Search for the cell housing the specified text and yield its (X, Y) center coordinate. 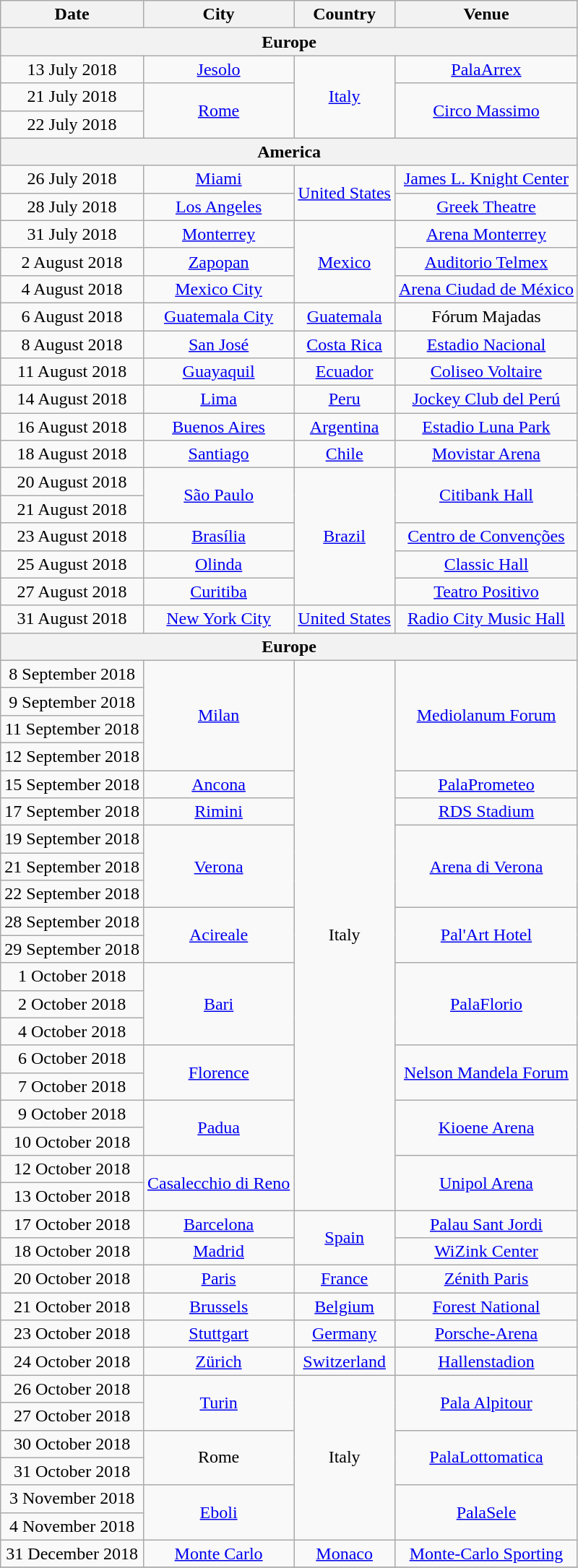
24 October 2018 (72, 1361)
Monte Carlo (218, 1554)
Guatemala (345, 316)
Florence (218, 1073)
4 October 2018 (72, 1031)
PalaArrex (486, 69)
Jockey Club del Perú (486, 399)
PalaPrometeo (486, 784)
31 December 2018 (72, 1554)
1 October 2018 (72, 976)
Monaco (345, 1554)
Porsche-Arena (486, 1334)
City (218, 14)
21 August 2018 (72, 509)
Lima (218, 399)
Costa Rica (345, 345)
Unipol Arena (486, 1182)
Argentina (345, 427)
6 August 2018 (72, 316)
9 September 2018 (72, 701)
28 September 2018 (72, 922)
20 August 2018 (72, 482)
PalaLottomatica (486, 1457)
18 August 2018 (72, 454)
Stuttgart (218, 1334)
Pal'Art Hotel (486, 935)
Venue (486, 14)
12 September 2018 (72, 756)
Fórum Majadas (486, 316)
26 October 2018 (72, 1389)
7 October 2018 (72, 1086)
Barcelona (218, 1224)
Teatro Positivo (486, 592)
14 August 2018 (72, 399)
Peru (345, 399)
27 August 2018 (72, 592)
Pala Alpitour (486, 1403)
Madrid (218, 1252)
Zürich (218, 1361)
27 October 2018 (72, 1416)
Hallenstadion (486, 1361)
Rimini (218, 812)
Monterrey (218, 234)
8 September 2018 (72, 674)
Milan (218, 715)
Palau Sant Jordi (486, 1224)
6 October 2018 (72, 1059)
San José (218, 345)
30 October 2018 (72, 1444)
Brussels (218, 1307)
WiZink Center (486, 1252)
Belgium (345, 1307)
Movistar Arena (486, 454)
Eboli (218, 1512)
America (289, 152)
10 October 2018 (72, 1141)
Radio City Music Hall (486, 619)
19 September 2018 (72, 839)
Guayaquil (218, 372)
Chile (345, 454)
Miami (218, 179)
4 August 2018 (72, 289)
Spain (345, 1238)
PalaSele (486, 1512)
8 August 2018 (72, 345)
Padua (218, 1127)
Verona (218, 867)
Monte-Carlo Sporting (486, 1554)
17 September 2018 (72, 812)
Mexico City (218, 289)
31 July 2018 (72, 234)
Auditorio Telmex (486, 261)
Casalecchio di Reno (218, 1182)
PalaFlorio (486, 1004)
Jesolo (218, 69)
Classic Hall (486, 564)
4 November 2018 (72, 1526)
21 October 2018 (72, 1307)
Centro de Convenções (486, 537)
Mexico (345, 261)
Arena di Verona (486, 867)
Coliseo Voltaire (486, 372)
29 September 2018 (72, 949)
Brazil (345, 537)
28 July 2018 (72, 207)
Turin (218, 1403)
Curitiba (218, 592)
31 October 2018 (72, 1471)
23 August 2018 (72, 537)
2 October 2018 (72, 1004)
Buenos Aires (218, 427)
13 October 2018 (72, 1196)
Nelson Mandela Forum (486, 1073)
21 July 2018 (72, 97)
Greek Theatre (486, 207)
New York City (218, 619)
Paris (218, 1279)
RDS Stadium (486, 812)
Los Angeles (218, 207)
Olinda (218, 564)
Acireale (218, 935)
Date (72, 14)
Mediolanum Forum (486, 715)
Country (345, 14)
Arena Ciudad de México (486, 289)
15 September 2018 (72, 784)
31 August 2018 (72, 619)
Guatemala City (218, 316)
20 October 2018 (72, 1279)
Kioene Arena (486, 1127)
Bari (218, 1004)
Forest National (486, 1307)
Ecuador (345, 372)
9 October 2018 (72, 1114)
Circo Massimo (486, 111)
Brasília (218, 537)
22 September 2018 (72, 894)
Citibank Hall (486, 495)
Ancona (218, 784)
Estadio Nacional (486, 345)
3 November 2018 (72, 1499)
25 August 2018 (72, 564)
13 July 2018 (72, 69)
12 October 2018 (72, 1169)
22 July 2018 (72, 124)
16 August 2018 (72, 427)
Switzerland (345, 1361)
23 October 2018 (72, 1334)
Germany (345, 1334)
2 August 2018 (72, 261)
11 September 2018 (72, 729)
France (345, 1279)
26 July 2018 (72, 179)
Estadio Luna Park (486, 427)
11 August 2018 (72, 372)
Zapopan (218, 261)
São Paulo (218, 495)
21 September 2018 (72, 867)
18 October 2018 (72, 1252)
Arena Monterrey (486, 234)
James L. Knight Center (486, 179)
Zénith Paris (486, 1279)
17 October 2018 (72, 1224)
Santiago (218, 454)
